For the text-containing cell, return its midpoint in [X, Y] coordinate format. 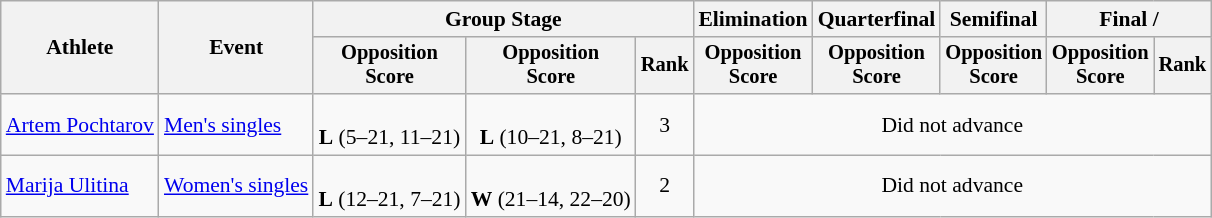
Quarterfinal [877, 19]
Semifinal [994, 19]
Final / [1129, 19]
L (10–21, 8–21) [551, 124]
Athlete [80, 48]
W (21–14, 22–20) [551, 186]
Elimination [752, 19]
Women's singles [236, 186]
Group Stage [503, 19]
Artem Pochtarov [80, 124]
Men's singles [236, 124]
Marija Ulitina [80, 186]
2 [665, 186]
L (12–21, 7–21) [389, 186]
L (5–21, 11–21) [389, 124]
3 [665, 124]
Event [236, 48]
